Return the (X, Y) coordinate for the center point of the cell that contains the specified text.  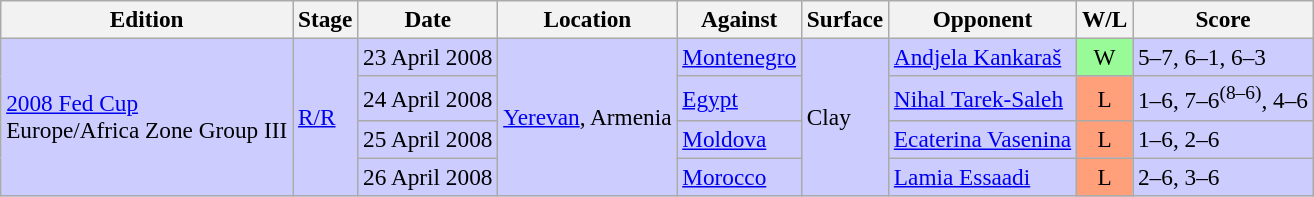
Location (588, 19)
Lamia Essaadi (982, 177)
R/R (326, 116)
24 April 2008 (428, 98)
Clay (844, 116)
5–7, 6–1, 6–3 (1224, 57)
Andjela Kankaraš (982, 57)
23 April 2008 (428, 57)
Montenegro (740, 57)
Surface (844, 19)
1–6, 7–6(8–6), 4–6 (1224, 98)
Edition (147, 19)
Score (1224, 19)
Egypt (740, 98)
25 April 2008 (428, 139)
W/L (1105, 19)
Moldova (740, 139)
Ecaterina Vasenina (982, 139)
W (1105, 57)
Yerevan, Armenia (588, 116)
Stage (326, 19)
Nihal Tarek-Saleh (982, 98)
Against (740, 19)
Morocco (740, 177)
Date (428, 19)
2008 Fed Cup Europe/Africa Zone Group III (147, 116)
26 April 2008 (428, 177)
1–6, 2–6 (1224, 139)
Opponent (982, 19)
2–6, 3–6 (1224, 177)
